For the text-containing cell, return its midpoint in (X, Y) coordinate format. 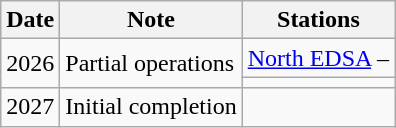
Date (30, 20)
North EDSA – (318, 58)
2026 (30, 64)
Partial operations (151, 64)
Stations (318, 20)
2027 (30, 107)
Note (151, 20)
Initial completion (151, 107)
